From the cell containing the given text, extract its center point as [X, Y] coordinate. 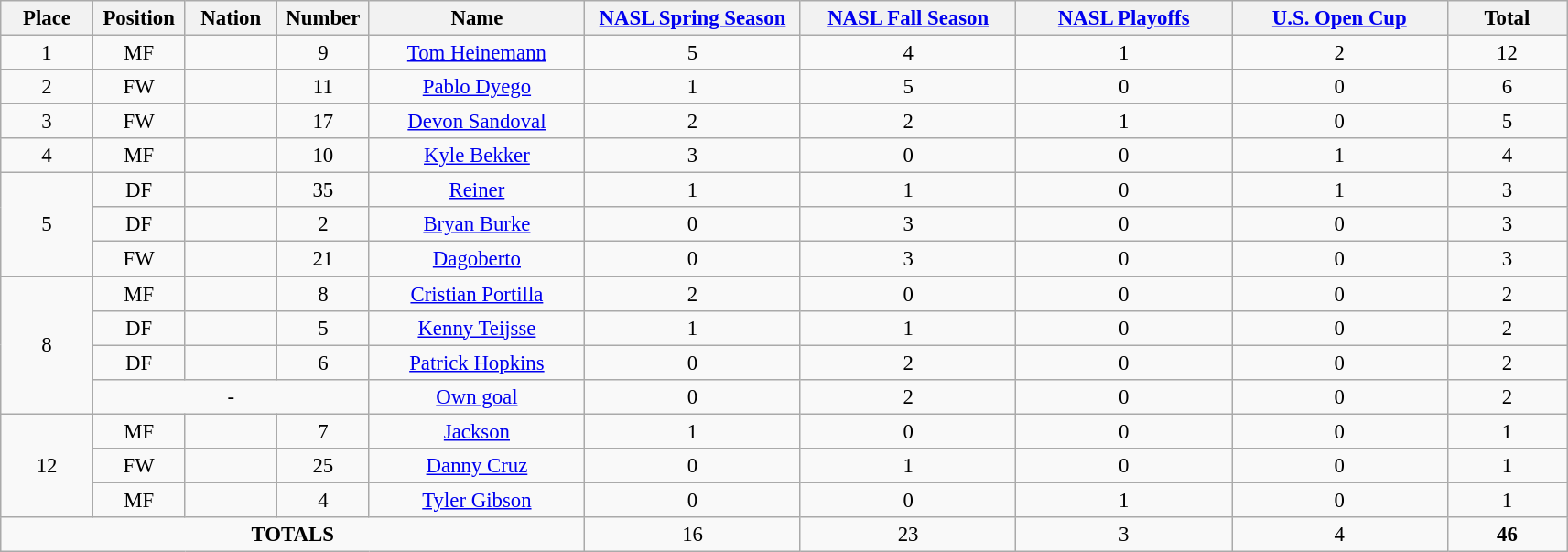
Name [477, 18]
U.S. Open Cup [1340, 18]
17 [324, 122]
7 [324, 431]
NASL Playoffs [1124, 18]
Reiner [477, 190]
35 [324, 190]
Number [324, 18]
21 [324, 259]
11 [324, 87]
Bryan Burke [477, 224]
NASL Fall Season [908, 18]
Total [1507, 18]
Tom Heinemann [477, 53]
TOTALS [293, 535]
Cristian Portilla [477, 294]
NASL Spring Season [693, 18]
Jackson [477, 431]
Own goal [477, 396]
Place [48, 18]
Nation [231, 18]
16 [693, 535]
Kyle Bekker [477, 156]
Kenny Teijsse [477, 328]
Pablo Dyego [477, 87]
46 [1507, 535]
10 [324, 156]
Devon Sandoval [477, 122]
9 [324, 53]
23 [908, 535]
- [231, 396]
Dagoberto [477, 259]
Danny Cruz [477, 466]
Tyler Gibson [477, 500]
Patrick Hopkins [477, 363]
25 [324, 466]
Position [139, 18]
